Identify which cell holds the provided text, then report its [X, Y] central coordinate. 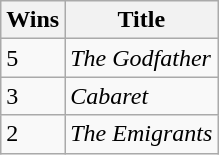
Wins [33, 20]
5 [33, 58]
2 [33, 134]
The Godfather [142, 58]
Title [142, 20]
3 [33, 96]
Cabaret [142, 96]
The Emigrants [142, 134]
